For the text-containing cell, return its midpoint in (x, y) coordinate format. 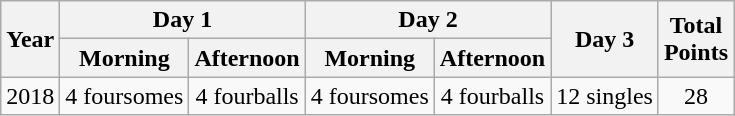
TotalPoints (696, 39)
28 (696, 96)
Day 3 (605, 39)
Day 1 (182, 20)
Day 2 (428, 20)
12 singles (605, 96)
Year (30, 39)
2018 (30, 96)
